Provide the [X, Y] coordinate of the cell's center where the given text is located.  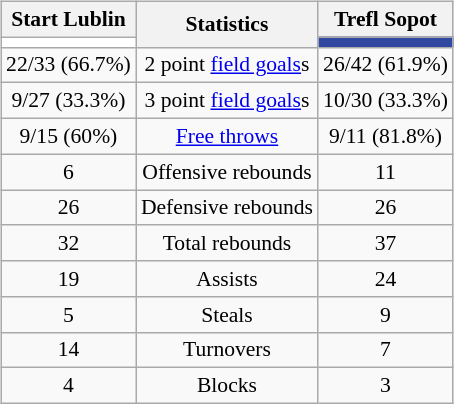
3 [386, 386]
Trefl Sopot [386, 19]
37 [386, 243]
5 [68, 314]
9/27 (33.3%) [68, 101]
Free throws [227, 136]
6 [68, 172]
24 [386, 279]
11 [386, 172]
26/42 (61.9%) [386, 65]
14 [68, 350]
Offensive rebounds [227, 172]
10/30 (33.3%) [386, 101]
22/33 (66.7%) [68, 65]
9/11 (81.8%) [386, 136]
7 [386, 350]
2 point field goalss [227, 65]
Statistics [227, 24]
Steals [227, 314]
Assists [227, 279]
Defensive rebounds [227, 208]
Turnovers [227, 350]
9/15 (60%) [68, 136]
4 [68, 386]
Total rebounds [227, 243]
Start Lublin [68, 19]
19 [68, 279]
3 point field goalss [227, 101]
9 [386, 314]
Blocks [227, 386]
32 [68, 243]
